Capture the cell that displays the provided text and extract its (x, y) central coordinate. 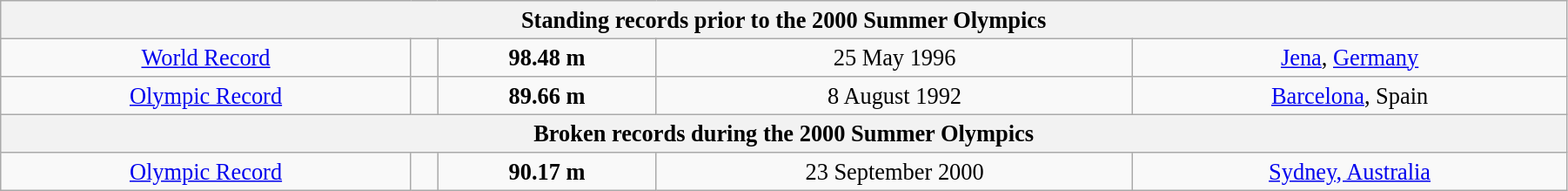
Broken records during the 2000 Summer Olympics (784, 133)
25 May 1996 (895, 58)
23 September 2000 (895, 172)
90.17 m (547, 172)
Barcelona, Spain (1350, 95)
89.66 m (547, 95)
Jena, Germany (1350, 58)
Sydney, Australia (1350, 172)
8 August 1992 (895, 95)
Standing records prior to the 2000 Summer Olympics (784, 19)
98.48 m (547, 58)
World Record (206, 58)
